Determine the (X, Y) coordinate at the center of the cell enclosing the given text.  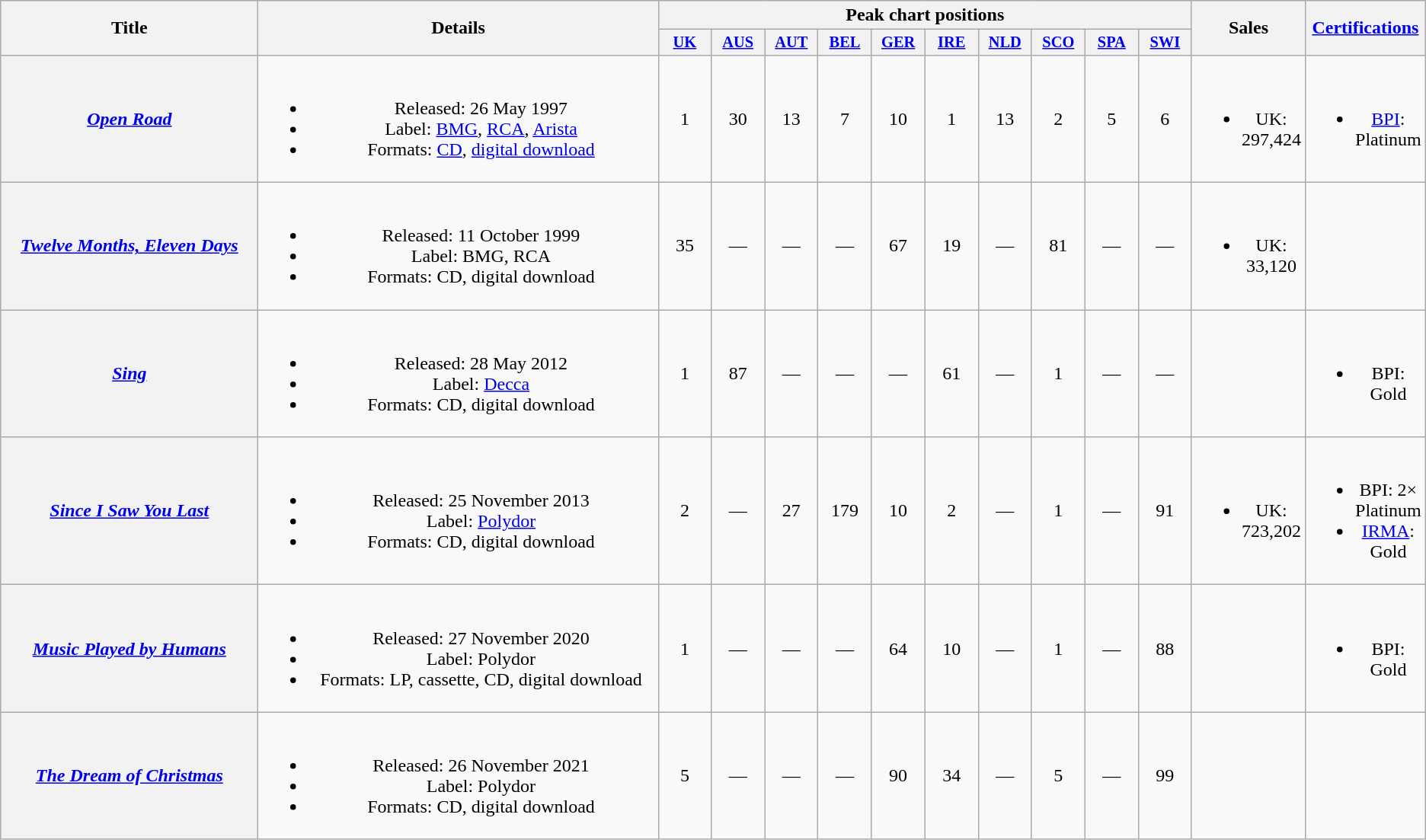
30 (738, 119)
34 (951, 775)
Sales (1248, 28)
67 (898, 247)
Released: 11 October 1999Label: BMG, RCAFormats: CD, digital download (459, 247)
Sing (129, 373)
Released: 25 November 2013Label: PolydorFormats: CD, digital download (459, 511)
27 (791, 511)
Released: 26 November 2021Label: PolydorFormats: CD, digital download (459, 775)
179 (845, 511)
Title (129, 28)
Certifications (1366, 28)
BPI: Platinum (1366, 119)
35 (685, 247)
61 (951, 373)
SPA (1111, 43)
SWI (1165, 43)
Details (459, 28)
Twelve Months, Eleven Days (129, 247)
The Dream of Christmas (129, 775)
Released: 26 May 1997Label: BMG, RCA, AristaFormats: CD, digital download (459, 119)
Released: 28 May 2012Label: DeccaFormats: CD, digital download (459, 373)
AUT (791, 43)
UK: 297,424 (1248, 119)
19 (951, 247)
99 (1165, 775)
6 (1165, 119)
88 (1165, 649)
BEL (845, 43)
7 (845, 119)
81 (1058, 247)
91 (1165, 511)
SCO (1058, 43)
BPI: 2× PlatinumIRMA: Gold (1366, 511)
IRE (951, 43)
87 (738, 373)
Peak chart positions (925, 15)
Open Road (129, 119)
64 (898, 649)
Since I Saw You Last (129, 511)
90 (898, 775)
AUS (738, 43)
UK: 33,120 (1248, 247)
NLD (1005, 43)
UK (685, 43)
Released: 27 November 2020Label: PolydorFormats: LP, cassette, CD, digital download (459, 649)
Music Played by Humans (129, 649)
UK: 723,202 (1248, 511)
GER (898, 43)
